Identify which cell holds the provided text, then report its [x, y] central coordinate. 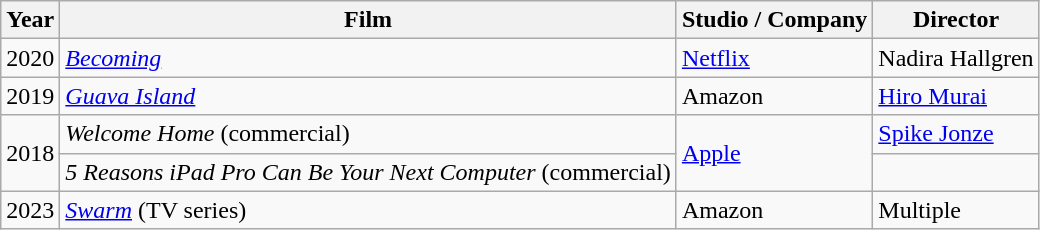
2023 [30, 210]
Apple [774, 153]
Welcome Home (commercial) [368, 134]
5 Reasons iPad Pro Can Be Your Next Computer (commercial) [368, 172]
Spike Jonze [956, 134]
Year [30, 20]
Studio / Company [774, 20]
Netflix [774, 58]
Becoming [368, 58]
Nadira Hallgren [956, 58]
Film [368, 20]
2019 [30, 96]
Multiple [956, 210]
Swarm (TV series) [368, 210]
Guava Island [368, 96]
Hiro Murai [956, 96]
2018 [30, 153]
Director [956, 20]
2020 [30, 58]
